Capture the cell that displays the provided text and extract its (x, y) central coordinate. 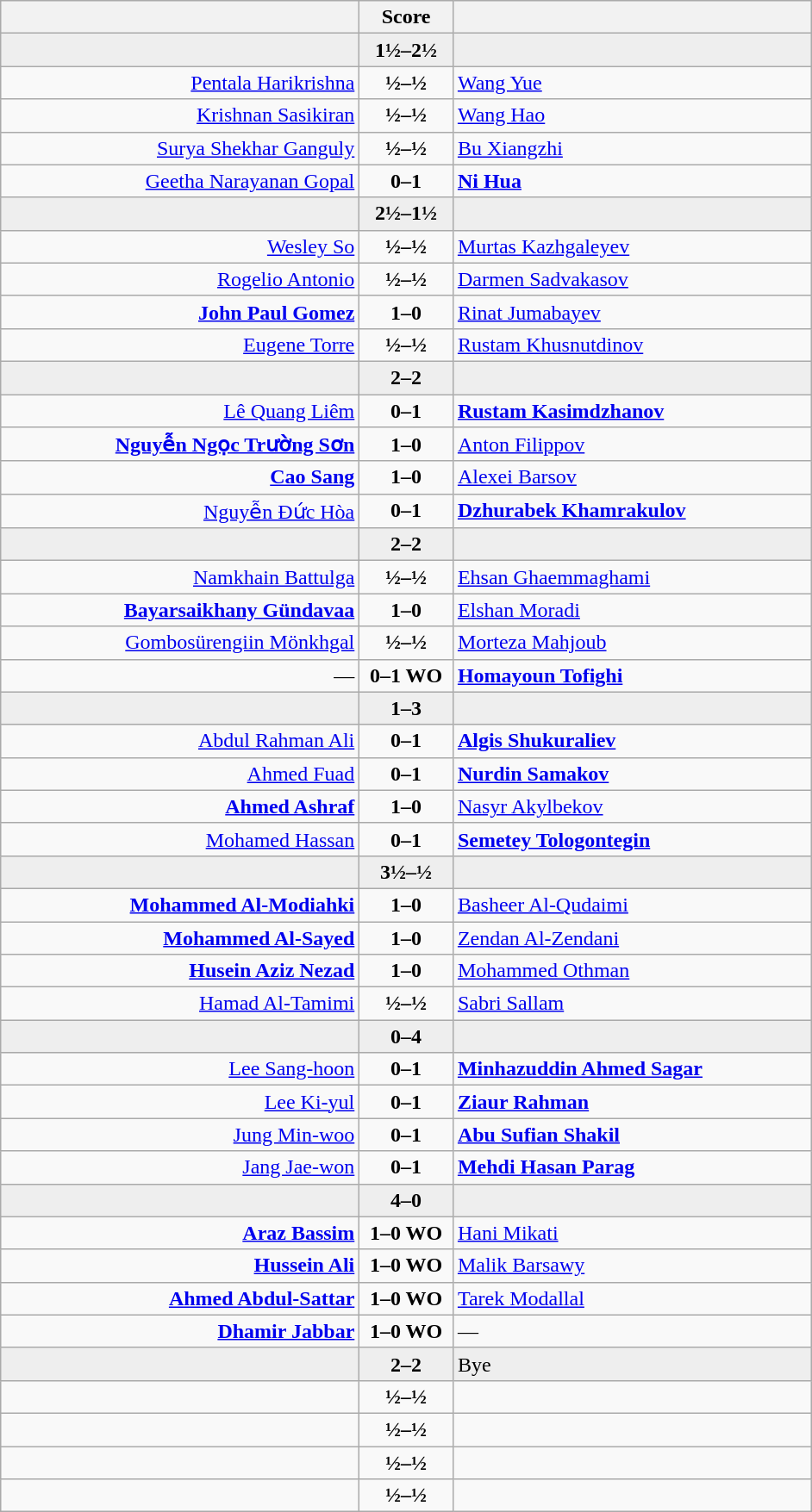
Mohammed Al-Modiahki (180, 905)
Gombosürengiin Mönkhgal (180, 643)
Wang Hao (632, 115)
Bu Xiangzhi (632, 148)
1½–2½ (407, 50)
Minhazuddin Ahmed Sagar (632, 1069)
Cao Sang (180, 477)
Rustam Kasimdzhanov (632, 411)
Bye (632, 1364)
Homayoun Tofighi (632, 675)
Hani Mikati (632, 1233)
Krishnan Sasikiran (180, 115)
Morteza Mahjoub (632, 643)
Wesley So (180, 246)
0–1 WO (407, 675)
Jung Min-woo (180, 1135)
Elshan Moradi (632, 610)
Lee Sang-hoon (180, 1069)
Alexei Barsov (632, 477)
Nguyễn Đức Hòa (180, 511)
Wang Yue (632, 83)
Abdul Rahman Ali (180, 741)
Dzhurabek Khamrakulov (632, 511)
Murtas Kazhgaleyev (632, 246)
Namkhain Battulga (180, 577)
Anton Filippov (632, 445)
Ziaur Rahman (632, 1102)
Nasyr Akylbekov (632, 806)
Ahmed Ashraf (180, 806)
Darmen Sadvakasov (632, 279)
Geetha Narayanan Gopal (180, 181)
Basheer Al-Qudaimi (632, 905)
Surya Shekhar Ganguly (180, 148)
Ahmed Fuad (180, 774)
Jang Jae-won (180, 1167)
Bayarsaikhany Gündavaa (180, 610)
Ehsan Ghaemmaghami (632, 577)
Mohamed Hassan (180, 839)
Rustam Khusnutdinov (632, 345)
2½–1½ (407, 214)
Ahmed Abdul-Sattar (180, 1298)
Sabri Sallam (632, 1004)
Dhamir Jabbar (180, 1331)
Mehdi Hasan Parag (632, 1167)
Semetey Tologontegin (632, 839)
4–0 (407, 1200)
Lê Quang Liêm (180, 411)
Ni Hua (632, 181)
Malik Barsawy (632, 1266)
Zendan Al-Zendani (632, 938)
John Paul Gomez (180, 312)
Tarek Modallal (632, 1298)
Pentala Harikrishna (180, 83)
Husein Aziz Nezad (180, 971)
Rinat Jumabayev (632, 312)
Abu Sufian Shakil (632, 1135)
Hamad Al-Tamimi (180, 1004)
Lee Ki-yul (180, 1102)
Algis Shukuraliev (632, 741)
Eugene Torre (180, 345)
Mohammed Othman (632, 971)
1–3 (407, 708)
Rogelio Antonio (180, 279)
3½–½ (407, 872)
Hussein Ali (180, 1266)
0–4 (407, 1036)
Nurdin Samakov (632, 774)
Nguyễn Ngọc Trường Sơn (180, 445)
Mohammed Al-Sayed (180, 938)
Araz Bassim (180, 1233)
Score (407, 17)
